Pinpoint the cell where the given text exists, returning its [X, Y] midpoint coordinate. 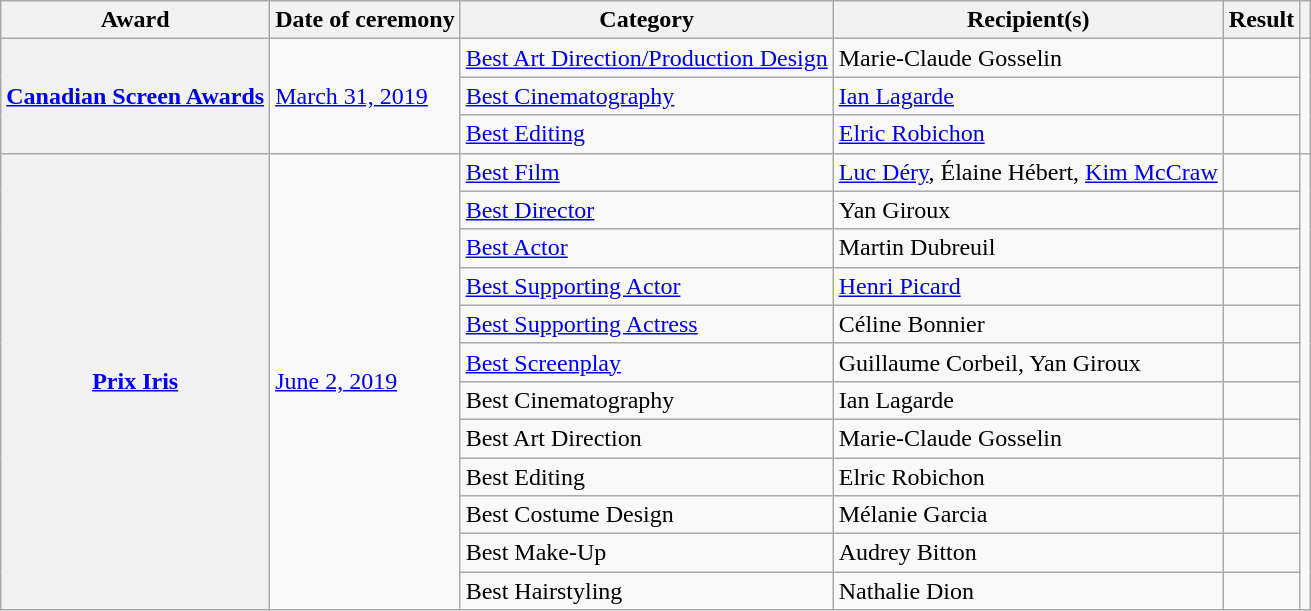
Mélanie Garcia [1028, 515]
March 31, 2019 [366, 96]
Audrey Bitton [1028, 553]
Canadian Screen Awards [136, 96]
Yan Giroux [1028, 210]
Best Art Direction/Production Design [646, 58]
Award [136, 20]
Best Director [646, 210]
Luc Déry, Élaine Hébert, Kim McCraw [1028, 172]
Best Actor [646, 248]
Result [1261, 20]
Recipient(s) [1028, 20]
Best Hairstyling [646, 591]
Best Make-Up [646, 553]
Best Film [646, 172]
Best Screenplay [646, 362]
Best Supporting Actor [646, 286]
Guillaume Corbeil, Yan Giroux [1028, 362]
Date of ceremony [366, 20]
Martin Dubreuil [1028, 248]
Best Costume Design [646, 515]
Category [646, 20]
Céline Bonnier [1028, 324]
Henri Picard [1028, 286]
Nathalie Dion [1028, 591]
Best Supporting Actress [646, 324]
Best Art Direction [646, 438]
Prix Iris [136, 382]
June 2, 2019 [366, 382]
